Provide the [x, y] coordinate of the cell's center where the given text is located.  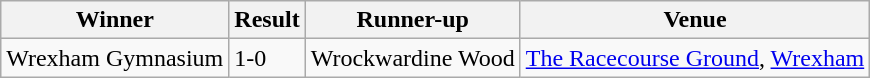
The Racecourse Ground, Wrexham [695, 58]
Wrexham Gymnasium [115, 58]
Runner-up [412, 20]
Result [267, 20]
1-0 [267, 58]
Wrockwardine Wood [412, 58]
Winner [115, 20]
Venue [695, 20]
